Determine the [X, Y] coordinate at the center of the cell enclosing the given text.  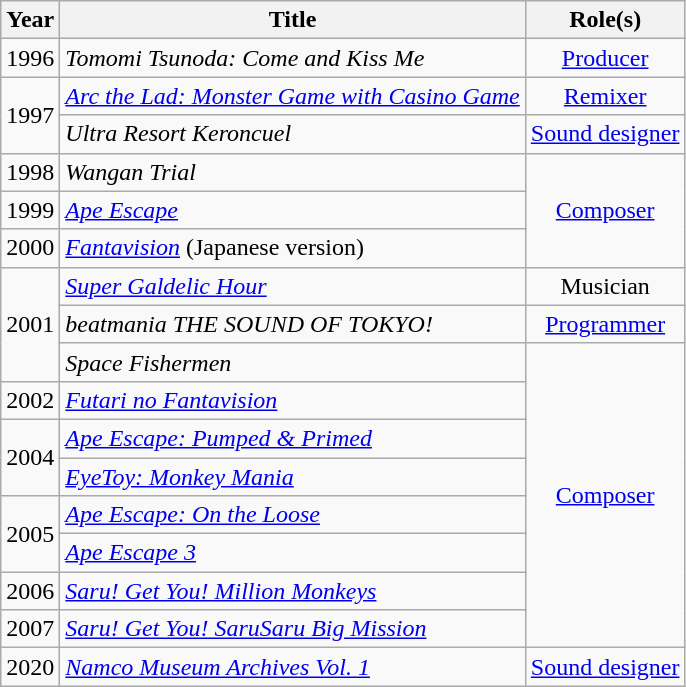
Tomomi Tsunoda: Come and Kiss Me [292, 58]
Fantavision (Japanese version) [292, 248]
Space Fishermen [292, 362]
2007 [30, 629]
Wangan Trial [292, 172]
2004 [30, 457]
Futari no Fantavision [292, 400]
2001 [30, 324]
Year [30, 20]
Saru! Get You! Million Monkeys [292, 591]
1998 [30, 172]
2006 [30, 591]
2020 [30, 667]
2005 [30, 534]
Super Galdelic Hour [292, 286]
Ape Escape [292, 210]
Role(s) [605, 20]
Musician [605, 286]
Ape Escape: On the Loose [292, 515]
Arc the Lad: Monster Game with Casino Game [292, 96]
Producer [605, 58]
EyeToy: Monkey Mania [292, 477]
2000 [30, 248]
beatmania THE SOUND OF TOKYO! [292, 324]
Saru! Get You! SaruSaru Big Mission [292, 629]
1996 [30, 58]
1997 [30, 115]
Programmer [605, 324]
Ultra Resort Keroncuel [292, 134]
Ape Escape 3 [292, 553]
Namco Museum Archives Vol. 1 [292, 667]
1999 [30, 210]
Ape Escape: Pumped & Primed [292, 438]
2002 [30, 400]
Remixer [605, 96]
Title [292, 20]
